Capture the cell that displays the provided text and extract its (X, Y) central coordinate. 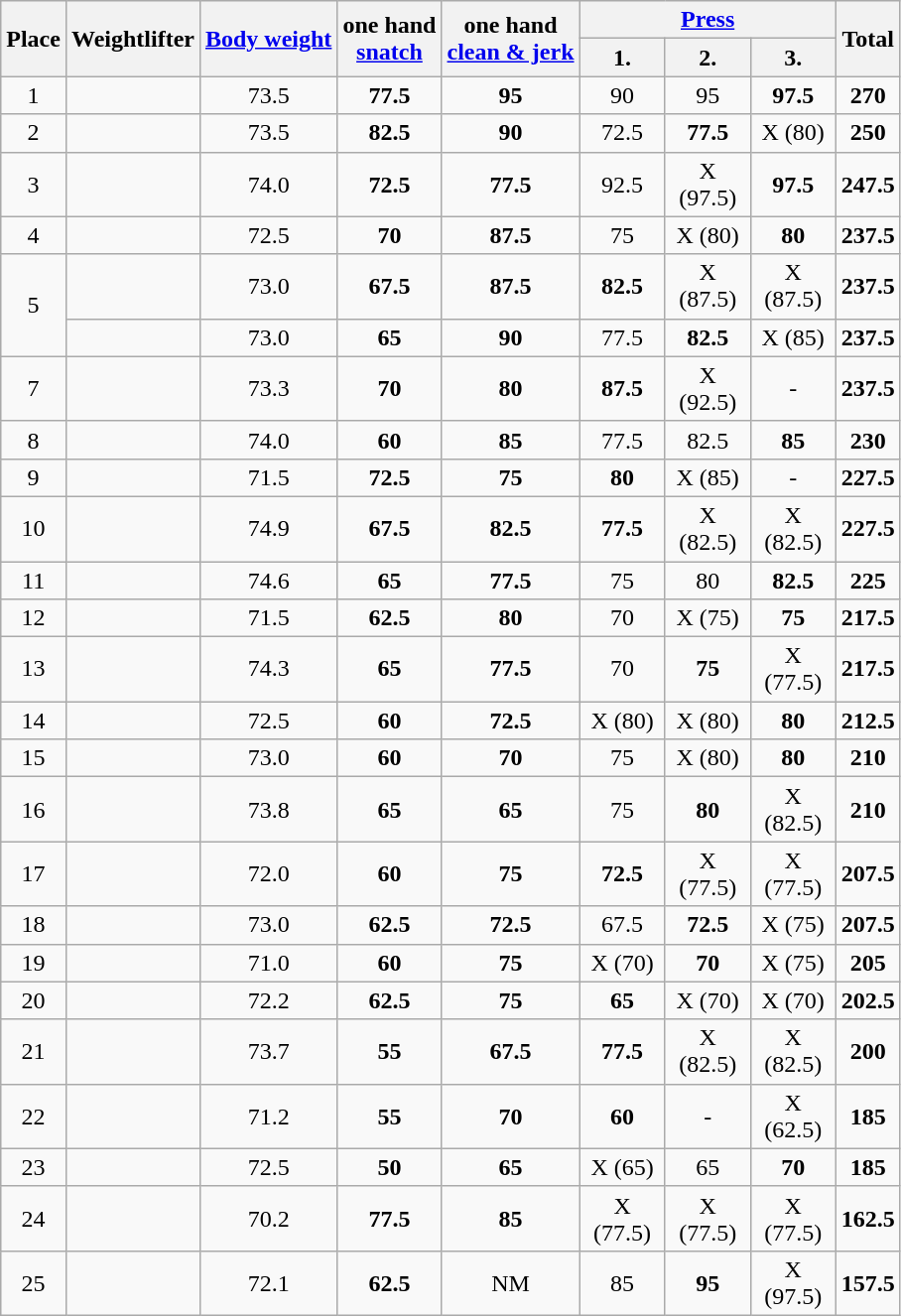
72.2 (268, 1000)
7 (34, 389)
162.5 (867, 1219)
10 (34, 528)
212.5 (867, 721)
72.1 (268, 1282)
X (92.5) (708, 389)
3. (793, 58)
25 (34, 1282)
50 (389, 1167)
74.9 (268, 528)
19 (34, 963)
Weightlifter (133, 39)
18 (34, 925)
17 (34, 873)
74.6 (268, 581)
15 (34, 758)
24 (34, 1219)
16 (34, 810)
225 (867, 581)
21 (34, 1052)
2 (34, 133)
73.8 (268, 810)
157.5 (867, 1282)
270 (867, 95)
72.0 (268, 873)
X (65) (622, 1167)
Body weight (268, 39)
Place (34, 39)
8 (34, 440)
13 (34, 669)
73.7 (268, 1052)
23 (34, 1167)
230 (867, 440)
20 (34, 1000)
74.3 (268, 669)
22 (34, 1116)
1. (622, 58)
X (62.5) (793, 1116)
one handclean & jerk (510, 39)
202.5 (867, 1000)
200 (867, 1052)
205 (867, 963)
247.5 (867, 185)
71.0 (268, 963)
71.2 (268, 1116)
11 (34, 581)
Total (867, 39)
3 (34, 185)
73.3 (268, 389)
Press (708, 20)
4 (34, 235)
NM (510, 1282)
2. (708, 58)
1 (34, 95)
12 (34, 618)
70.2 (268, 1219)
250 (867, 133)
5 (34, 306)
one handsnatch (389, 39)
9 (34, 477)
14 (34, 721)
92.5 (622, 185)
